Pinpoint the cell where the given text exists, returning its [X, Y] midpoint coordinate. 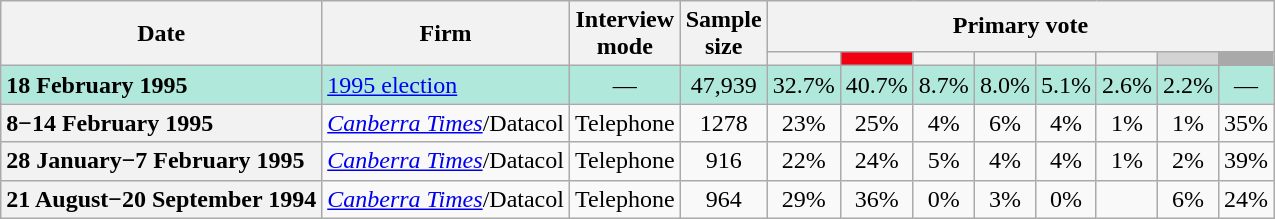
1278 [724, 123]
916 [724, 161]
5% [944, 161]
1995 election [446, 85]
28 January−7 February 1995 [162, 161]
3% [1004, 199]
964 [724, 199]
2% [1188, 161]
32.7% [804, 85]
39% [1246, 161]
29% [804, 199]
2.6% [1126, 85]
25% [876, 123]
8.7% [944, 85]
5.1% [1066, 85]
21 August−20 September 1994 [162, 199]
2.2% [1188, 85]
Primary vote [1020, 26]
40.7% [876, 85]
35% [1246, 123]
8.0% [1004, 85]
36% [876, 199]
8−14 February 1995 [162, 123]
Interviewmode [624, 34]
Samplesize [724, 34]
23% [804, 123]
Firm [446, 34]
47,939 [724, 85]
22% [804, 161]
Date [162, 34]
18 February 1995 [162, 85]
